Locate the cell with the specified text and output its [X, Y] center coordinate. 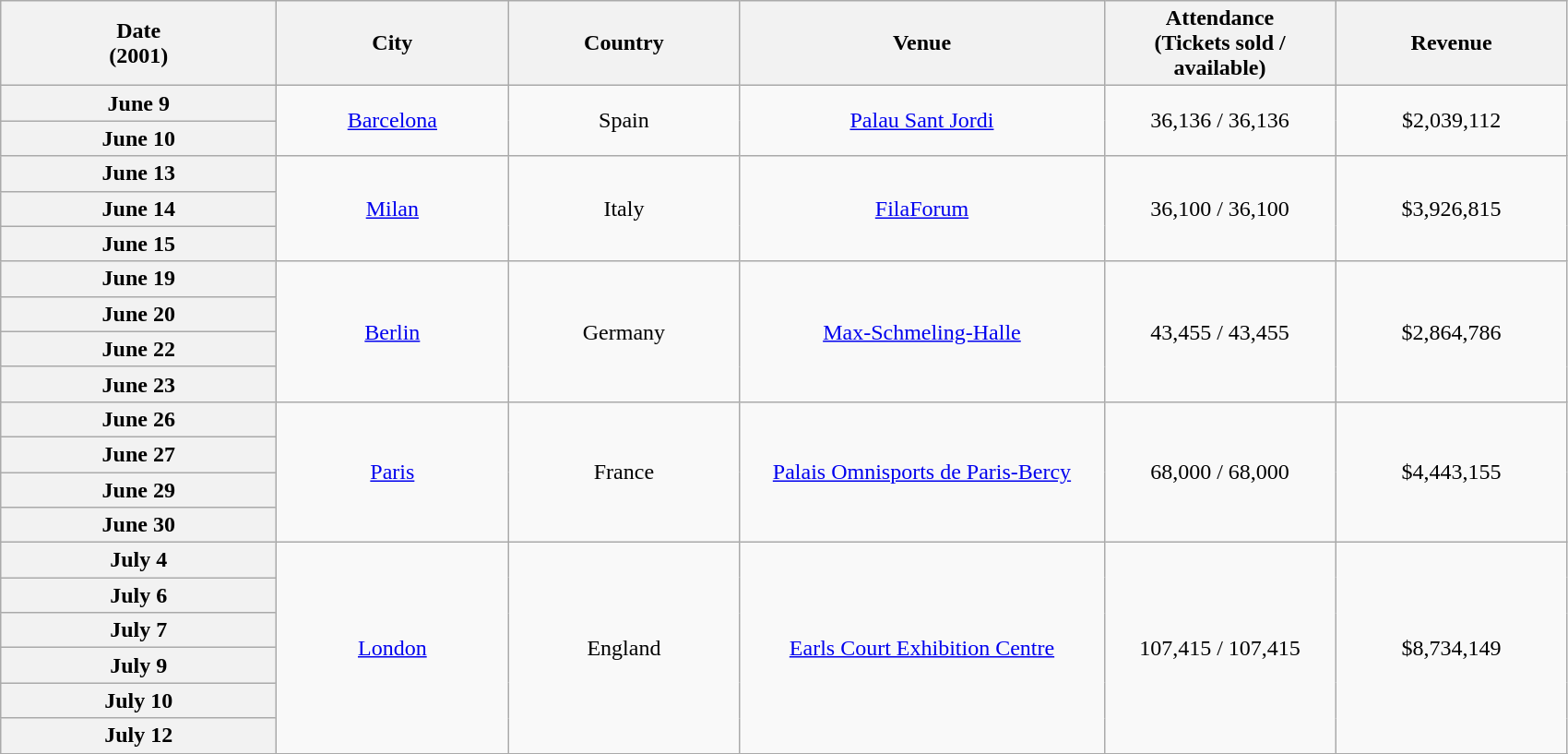
June 10 [138, 138]
June 19 [138, 279]
Venue [922, 43]
Spain [624, 121]
Germany [624, 331]
June 9 [138, 103]
$2,039,112 [1452, 121]
Earls Court Exhibition Centre [922, 648]
June 29 [138, 490]
July 4 [138, 560]
Paris [393, 472]
July 12 [138, 736]
Max-Schmeling-Halle [922, 331]
July 9 [138, 665]
June 30 [138, 525]
Date(2001) [138, 43]
June 27 [138, 454]
June 23 [138, 384]
68,000 / 68,000 [1219, 472]
June 14 [138, 209]
Italy [624, 209]
Milan [393, 209]
Palais Omnisports de Paris-Bercy [922, 472]
June 13 [138, 174]
July 10 [138, 700]
July 6 [138, 595]
Revenue [1452, 43]
England [624, 648]
London [393, 648]
July 7 [138, 630]
36,100 / 36,100 [1219, 209]
Attendance(Tickets sold / available) [1219, 43]
Barcelona [393, 121]
36,136 / 36,136 [1219, 121]
June 15 [138, 244]
107,415 / 107,415 [1219, 648]
$2,864,786 [1452, 331]
$4,443,155 [1452, 472]
$8,734,149 [1452, 648]
June 26 [138, 419]
$3,926,815 [1452, 209]
June 22 [138, 349]
Berlin [393, 331]
City [393, 43]
Palau Sant Jordi [922, 121]
43,455 / 43,455 [1219, 331]
France [624, 472]
June 20 [138, 314]
Country [624, 43]
FilaForum [922, 209]
